Identify which cell holds the provided text, then report its [X, Y] central coordinate. 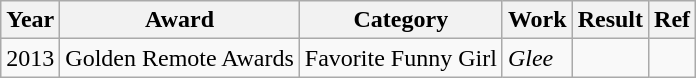
Ref [672, 20]
2013 [30, 58]
Favorite Funny Girl [400, 58]
Golden Remote Awards [180, 58]
Result [610, 20]
Work [537, 20]
Award [180, 20]
Year [30, 20]
Category [400, 20]
Glee [537, 58]
